Identify which cell holds the provided text, then report its (x, y) central coordinate. 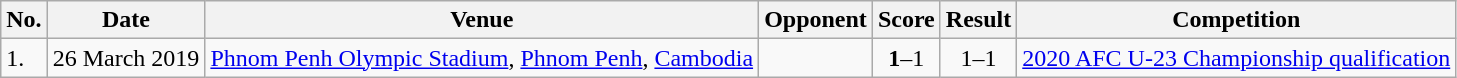
No. (24, 20)
Date (126, 20)
26 March 2019 (126, 58)
Result (978, 20)
Score (906, 20)
Phnom Penh Olympic Stadium, Phnom Penh, Cambodia (482, 58)
1. (24, 58)
2020 AFC U-23 Championship qualification (1236, 58)
Competition (1236, 20)
Opponent (816, 20)
Venue (482, 20)
